Find where the given text appears and provide that cell's center as (X, Y) coordinate. 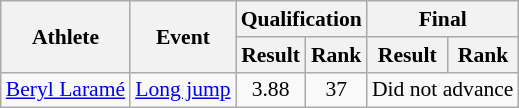
Qualification (302, 19)
Beryl Laramé (66, 90)
Long jump (182, 90)
37 (336, 90)
3.88 (271, 90)
Final (443, 19)
Athlete (66, 36)
Did not advance (443, 90)
Event (182, 36)
